Find where the given text appears and provide that cell's center as [X, Y] coordinate. 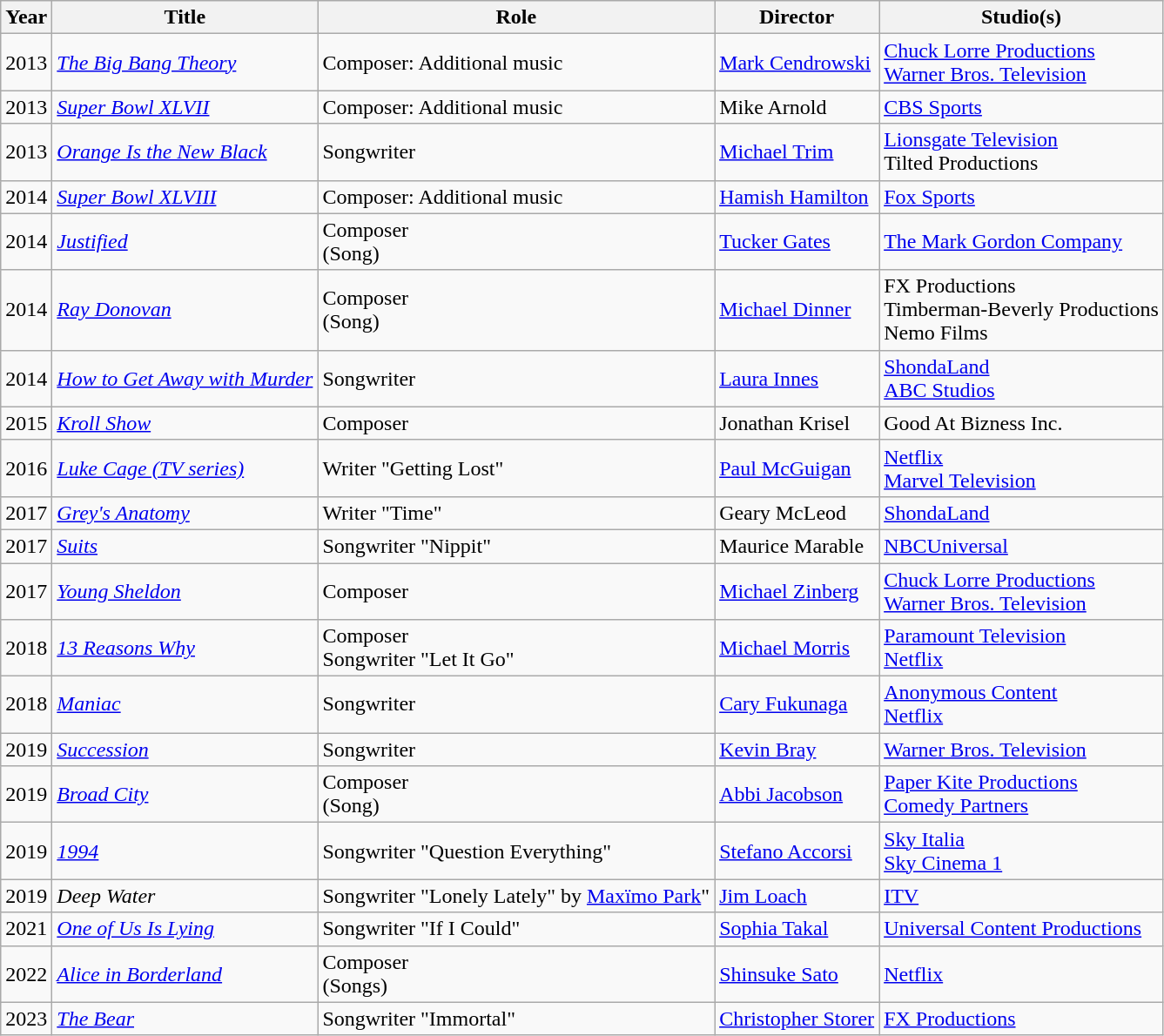
Songwriter "Lonely Lately" by Maxïmo Park" [516, 896]
The Big Bang Theory [185, 63]
Grey's Anatomy [185, 513]
Christopher Storer [797, 1019]
Maurice Marable [797, 546]
Geary McLeod [797, 513]
2021 [26, 929]
Abbi Jacobson [797, 794]
Paramount TelevisionNetflix [1022, 648]
Warner Bros. Television [1022, 750]
Maniac [185, 705]
Paul McGuigan [797, 468]
FX Productions [1022, 1019]
Songwriter "Nippit" [516, 546]
Kroll Show [185, 423]
Cary Fukunaga [797, 705]
Stefano Accorsi [797, 851]
Luke Cage (TV series) [185, 468]
Netflix [1022, 973]
Laura Innes [797, 378]
Role [516, 17]
FX ProductionsTimberman-Beverly ProductionsNemo Films [1022, 310]
Universal Content Productions [1022, 929]
Songwriter "Immortal" [516, 1019]
Sophia Takal [797, 929]
Young Sheldon [185, 590]
ComposerSongwriter "Let It Go" [516, 648]
Fox Sports [1022, 197]
Anonymous ContentNetflix [1022, 705]
Michael Trim [797, 151]
2022 [26, 973]
Sky ItaliaSky Cinema 1 [1022, 851]
ShondaLandABC Studios [1022, 378]
Michael Dinner [797, 310]
Justified [185, 242]
Alice in Borderland [185, 973]
Good At Bizness Inc. [1022, 423]
Mark Cendrowski [797, 63]
Kevin Bray [797, 750]
Lionsgate TelevisionTilted Productions [1022, 151]
Michael Morris [797, 648]
Hamish Hamilton [797, 197]
Jim Loach [797, 896]
Suits [185, 546]
Songwriter "Question Everything" [516, 851]
Michael Zinberg [797, 590]
Director [797, 17]
2015 [26, 423]
Writer "Time" [516, 513]
Shinsuke Sato [797, 973]
The Mark Gordon Company [1022, 242]
Super Bowl XLVIII [185, 197]
1994 [185, 851]
Succession [185, 750]
Title [185, 17]
Broad City [185, 794]
Paper Kite ProductionsComedy Partners [1022, 794]
NBCUniversal [1022, 546]
CBS Sports [1022, 107]
One of Us Is Lying [185, 929]
13 Reasons Why [185, 648]
Deep Water [185, 896]
NetflixMarvel Television [1022, 468]
How to Get Away with Murder [185, 378]
Writer "Getting Lost" [516, 468]
The Bear [185, 1019]
ShondaLand [1022, 513]
Orange Is the New Black [185, 151]
Composer(Songs) [516, 973]
Studio(s) [1022, 17]
2023 [26, 1019]
Year [26, 17]
2016 [26, 468]
ITV [1022, 896]
Jonathan Krisel [797, 423]
Ray Donovan [185, 310]
Mike Arnold [797, 107]
Songwriter "If I Could" [516, 929]
Super Bowl XLVII [185, 107]
Tucker Gates [797, 242]
